From the cell containing the given text, extract its center point as [X, Y] coordinate. 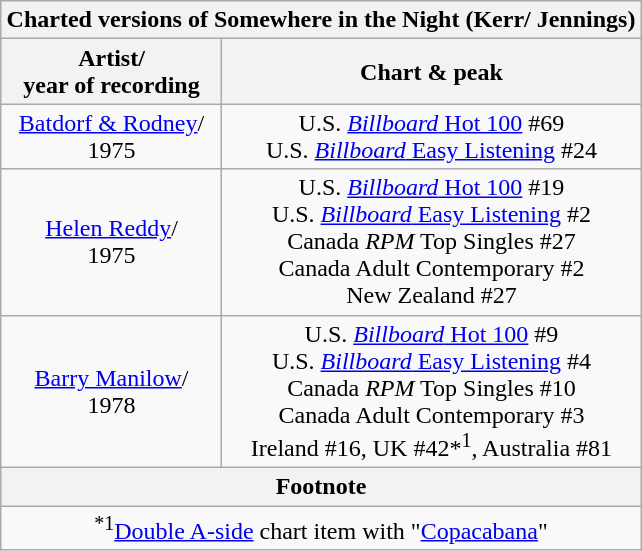
Footnote [321, 487]
Helen Reddy/1975 [112, 242]
Artist/ year of recording [112, 72]
U.S. Billboard Hot 100 #19U.S. Billboard Easy Listening #2Canada RPM Top Singles #27 Canada Adult Contemporary #2New Zealand #27 [432, 242]
Batdorf & Rodney/1975 [112, 136]
Chart & peak [432, 72]
U.S. Billboard Hot 100 #9U.S. Billboard Easy Listening #4Canada RPM Top Singles #10 Canada Adult Contemporary #3Ireland #16, UK #42*1, Australia #81 [432, 392]
Barry Manilow/1978 [112, 392]
Charted versions of Somewhere in the Night (Kerr/ Jennings) [321, 20]
*1Double A-side chart item with "Copacabana" [321, 528]
U.S. Billboard Hot 100 #69U.S. Billboard Easy Listening #24 [432, 136]
